Determine the (X, Y) coordinate at the center of the cell enclosing the given text.  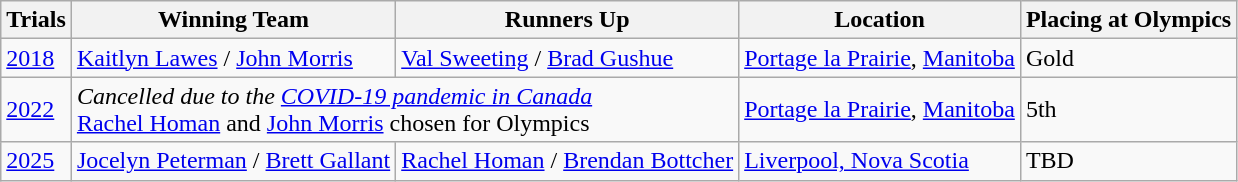
Cancelled due to the COVID-19 pandemic in Canada Rachel Homan and John Morris chosen for Olympics (404, 110)
Rachel Homan / Brendan Bottcher (568, 161)
2025 (36, 161)
Gold (1128, 58)
TBD (1128, 161)
2018 (36, 58)
Liverpool, Nova Scotia (880, 161)
Location (880, 20)
Val Sweeting / Brad Gushue (568, 58)
Placing at Olympics (1128, 20)
Kaitlyn Lawes / John Morris (233, 58)
Winning Team (233, 20)
Runners Up (568, 20)
2022 (36, 110)
5th (1128, 110)
Trials (36, 20)
Jocelyn Peterman / Brett Gallant (233, 161)
